From the cell containing the given text, extract its center point as [x, y] coordinate. 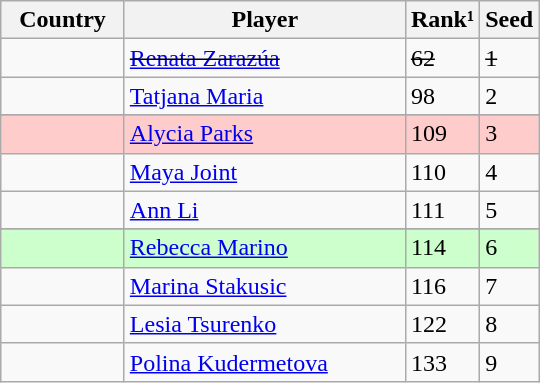
Renata Zarazúa [264, 58]
6 [510, 248]
9 [510, 362]
Rank¹ [442, 20]
122 [442, 324]
2 [510, 96]
5 [510, 210]
8 [510, 324]
62 [442, 58]
Country [63, 20]
4 [510, 172]
Tatjana Maria [264, 96]
Polina Kudermetova [264, 362]
7 [510, 286]
Rebecca Marino [264, 248]
Lesia Tsurenko [264, 324]
Maya Joint [264, 172]
Seed [510, 20]
133 [442, 362]
114 [442, 248]
3 [510, 134]
Alycia Parks [264, 134]
116 [442, 286]
Marina Stakusic [264, 286]
110 [442, 172]
98 [442, 96]
1 [510, 58]
111 [442, 210]
Ann Li [264, 210]
Player [264, 20]
109 [442, 134]
